Identify which cell holds the provided text, then report its [X, Y] central coordinate. 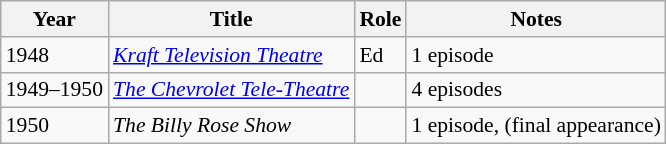
1950 [54, 126]
Title [231, 19]
1948 [54, 55]
Ed [380, 55]
Year [54, 19]
The Billy Rose Show [231, 126]
Role [380, 19]
4 episodes [536, 90]
1 episode, (final appearance) [536, 126]
1949–1950 [54, 90]
The Chevrolet Tele-Theatre [231, 90]
Kraft Television Theatre [231, 55]
Notes [536, 19]
1 episode [536, 55]
